Extract the [x, y] coordinate from the center of the cell holding the provided text.  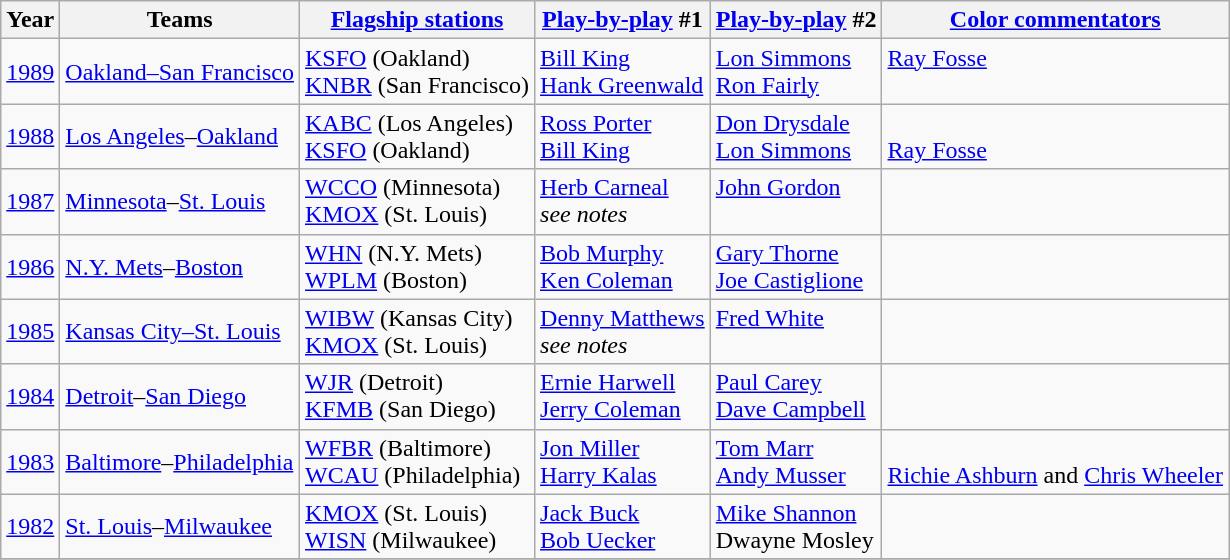
1989 [30, 72]
N.Y. Mets–Boston [180, 266]
John Gordon [796, 202]
Don DrysdaleLon Simmons [796, 136]
Jack BuckBob Uecker [623, 526]
Baltimore–Philadelphia [180, 462]
St. Louis–Milwaukee [180, 526]
WFBR (Baltimore)WCAU (Philadelphia) [416, 462]
Fred White [796, 332]
1985 [30, 332]
Year [30, 20]
Play-by-play #1 [623, 20]
Jon MillerHarry Kalas [623, 462]
Bob MurphyKen Coleman [623, 266]
1988 [30, 136]
1983 [30, 462]
KABC (Los Angeles)KSFO (Oakland) [416, 136]
Paul CareyDave Campbell [796, 396]
Kansas City–St. Louis [180, 332]
KSFO (Oakland)KNBR (San Francisco) [416, 72]
KMOX (St. Louis)WISN (Milwaukee) [416, 526]
1987 [30, 202]
WIBW (Kansas City)KMOX (St. Louis) [416, 332]
Play-by-play #2 [796, 20]
Bill KingHank Greenwald [623, 72]
Los Angeles–Oakland [180, 136]
Mike ShannonDwayne Mosley [796, 526]
Oakland–San Francisco [180, 72]
WHN (N.Y. Mets)WPLM (Boston) [416, 266]
Herb Carnealsee notes [623, 202]
WJR (Detroit)KFMB (San Diego) [416, 396]
Minnesota–St. Louis [180, 202]
Lon SimmonsRon Fairly [796, 72]
1984 [30, 396]
1986 [30, 266]
WCCO (Minnesota)KMOX (St. Louis) [416, 202]
Gary ThorneJoe Castiglione [796, 266]
Richie Ashburn and Chris Wheeler [1056, 462]
Ernie HarwellJerry Coleman [623, 396]
Detroit–San Diego [180, 396]
Denny Matthewssee notes [623, 332]
Flagship stations [416, 20]
Tom MarrAndy Musser [796, 462]
Teams [180, 20]
Color commentators [1056, 20]
Ross PorterBill King [623, 136]
1982 [30, 526]
